Find where the given text appears and provide that cell's center as [x, y] coordinate. 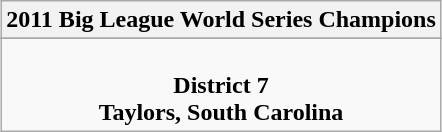
2011 Big League World Series Champions [222, 20]
District 7 Taylors, South Carolina [222, 85]
